Identify which cell holds the provided text, then report its [x, y] central coordinate. 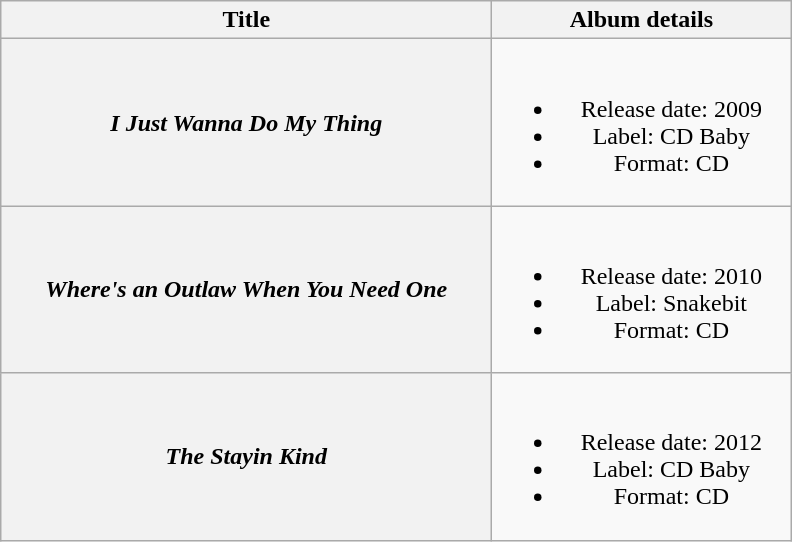
Release date: 2009Label: CD BabyFormat: CD [642, 122]
Title [246, 20]
Release date: 2012Label: CD BabyFormat: CD [642, 456]
The Stayin Kind [246, 456]
I Just Wanna Do My Thing [246, 122]
Release date: 2010Label: SnakebitFormat: CD [642, 290]
Where's an Outlaw When You Need One [246, 290]
Album details [642, 20]
